Search for the cell housing the specified text and yield its (x, y) center coordinate. 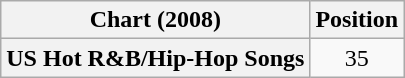
35 (357, 58)
US Hot R&B/Hip-Hop Songs (156, 58)
Chart (2008) (156, 20)
Position (357, 20)
